Find where the given text appears and provide that cell's center as (X, Y) coordinate. 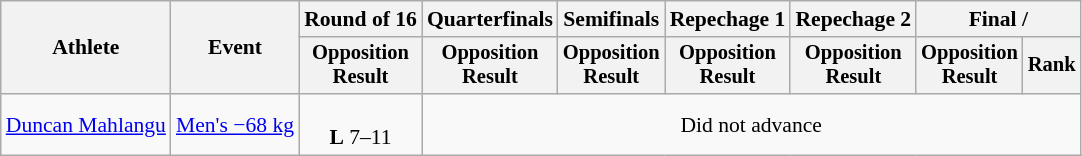
Did not advance (751, 124)
Repechage 2 (853, 19)
L 7–11 (360, 124)
Event (235, 48)
Repechage 1 (728, 19)
Duncan Mahlangu (86, 124)
Athlete (86, 48)
Rank (1052, 66)
Semifinals (612, 19)
Quarterfinals (490, 19)
Final / (998, 19)
Round of 16 (360, 19)
Men's −68 kg (235, 124)
